Provide the [X, Y] coordinate of the cell's center where the given text is located.  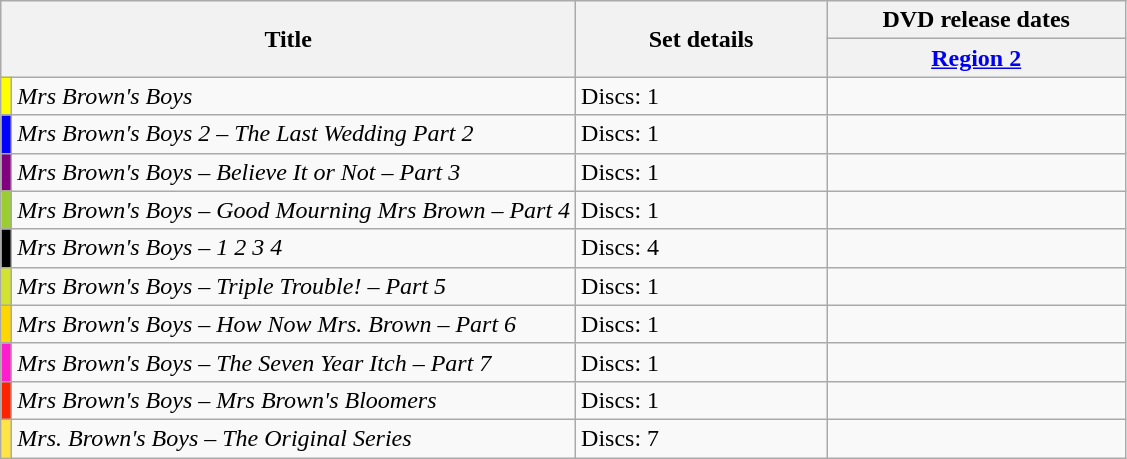
Mrs Brown's Boys – Mrs Brown's Bloomers [294, 400]
Mrs Brown's Boys – Believe It or Not – Part 3 [294, 172]
Discs: 7 [702, 438]
Mrs Brown's Boys – The Seven Year Itch – Part 7 [294, 362]
Mrs Brown's Boys – Good Mourning Mrs Brown – Part 4 [294, 210]
DVD release dates [976, 20]
Mrs Brown's Boys – 1 2 3 4 [294, 248]
Title [288, 39]
Mrs Brown's Boys [294, 96]
Set details [702, 39]
Region 2 [976, 58]
Mrs. Brown's Boys – The Original Series [294, 438]
Mrs Brown's Boys – How Now Mrs. Brown – Part 6 [294, 324]
Discs: 4 [702, 248]
Mrs Brown's Boys – Triple Trouble! – Part 5 [294, 286]
Mrs Brown's Boys 2 – The Last Wedding Part 2 [294, 134]
